Return the (x, y) coordinate for the center point of the cell that contains the specified text.  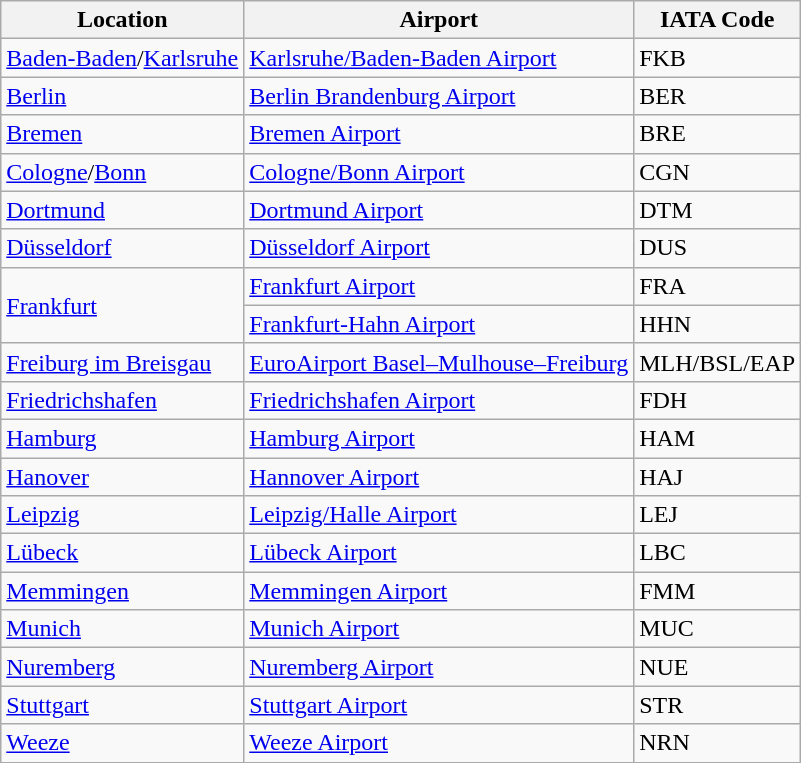
IATA Code (718, 20)
HAM (718, 438)
Nuremberg (122, 667)
FKB (718, 58)
Cologne/Bonn Airport (439, 172)
Freiburg im Breisgau (122, 362)
Karlsruhe/Baden-Baden Airport (439, 58)
Bremen (122, 134)
BRE (718, 134)
Düsseldorf Airport (439, 248)
Baden-Baden/Karlsruhe (122, 58)
Leipzig (122, 515)
FMM (718, 591)
Lübeck Airport (439, 553)
CGN (718, 172)
Location (122, 20)
Hannover Airport (439, 477)
LEJ (718, 515)
Düsseldorf (122, 248)
NRN (718, 743)
LBC (718, 553)
MUC (718, 629)
Stuttgart Airport (439, 705)
STR (718, 705)
Hanover (122, 477)
Nuremberg Airport (439, 667)
MLH/BSL/EAP (718, 362)
Weeze (122, 743)
Hamburg (122, 438)
Berlin Brandenburg Airport (439, 96)
Airport (439, 20)
Dortmund (122, 210)
Stuttgart (122, 705)
EuroAirport Basel–Mulhouse–Freiburg (439, 362)
Cologne/Bonn (122, 172)
Frankfurt (122, 305)
NUE (718, 667)
HAJ (718, 477)
FDH (718, 400)
Lübeck (122, 553)
Dortmund Airport (439, 210)
FRA (718, 286)
HHN (718, 324)
Memmingen Airport (439, 591)
Berlin (122, 96)
Munich Airport (439, 629)
Friedrichshafen (122, 400)
Memmingen (122, 591)
DTM (718, 210)
Bremen Airport (439, 134)
Friedrichshafen Airport (439, 400)
Weeze Airport (439, 743)
Frankfurt-Hahn Airport (439, 324)
DUS (718, 248)
BER (718, 96)
Frankfurt Airport (439, 286)
Munich (122, 629)
Leipzig/Halle Airport (439, 515)
Hamburg Airport (439, 438)
